Return the [x, y] coordinate for the center point of the cell that contains the specified text.  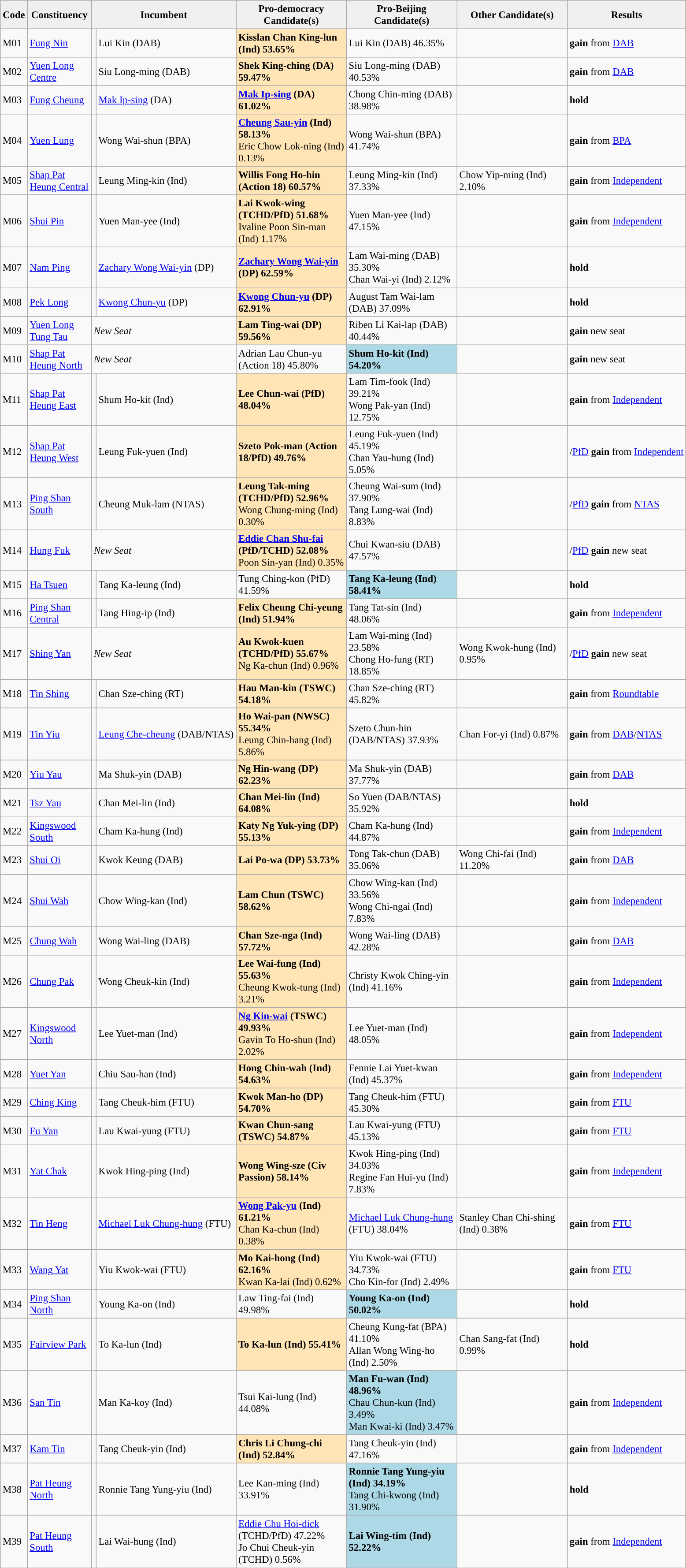
M37 [14, 1449]
Ma Shuk-yin (DAB) 37.77% [402, 775]
M17 [14, 653]
Lui Kin (DAB) 46.35% [402, 43]
Wong Wai-shun (BPA) [166, 140]
Tin Shing [59, 694]
Results [627, 15]
/PfD gain from Independent [627, 451]
Hong Chin-wah (Ind) 54.63% [292, 1074]
Szeto Pok-man (Action 18/PfD) 49.76% [292, 451]
Wong Wai-shun (BPA) 41.74% [402, 140]
Shap Pat Heung Central [59, 181]
Leung Ming-kin (Ind) 37.33% [402, 181]
Shui Oi [59, 860]
Kwok Man-ho (DP) 54.70% [292, 1102]
M32 [14, 1224]
Lau Kwai-yung (FTU) [166, 1131]
Shap Pat Heung North [59, 359]
Leung Fuk-yuen (Ind) 45.19%Chan Yau-hung (Ind) 5.05% [402, 451]
Chow Wing-kan (Ind) [166, 900]
Yiu Kwok-wai (FTU) [166, 1270]
Chow Wing-kan (Ind) 33.56%Wong Chi-ngai (Ind) 7.83% [402, 900]
M34 [14, 1304]
Pat Heung South [59, 1542]
Other Candidate(s) [512, 15]
M28 [14, 1074]
Lee Yuet-man (Ind) [166, 1033]
Ping Shan Central [59, 613]
Zachary Wong Wai-yin (DP) [166, 268]
Au Kwok-kuen (TCHD/PfD) 55.67%Ng Ka-chun (Ind) 0.96% [292, 653]
Mo Kai-hong (Ind) 62.16%Kwan Ka-lai (Ind) 0.62% [292, 1270]
Chan Sze-nga (Ind) 57.72% [292, 941]
Siu Long-ming (DAB) [166, 71]
Fu Yan [59, 1131]
Shum Ho-kit (Ind) [166, 399]
Zachary Wong Wai-yin (DP) 62.59% [292, 268]
gain from BPA [627, 140]
Code [14, 15]
gain from Roundtable [627, 694]
M11 [14, 399]
Willis Fong Ho-hin (Action 18) 60.57% [292, 181]
Mak Ip-sing (DA) [166, 101]
Chan Sze-ching (RT) [166, 694]
Wang Yat [59, 1270]
Yuen Man-yee (Ind) [166, 221]
M31 [14, 1171]
Yiu Kwok-wai (FTU) 34.73%Cho Kin-for (Ind) 2.49% [402, 1270]
Siu Long-ming (DAB) 40.53% [402, 71]
Wong Pak-yu (Ind) 61.21%Chan Ka-chun (Ind) 0.38% [292, 1224]
Cheung Kung-fat (BPA) 41.10%Allan Wong Wing-ho (Ind) 2.50% [402, 1345]
To Ka-lun (Ind) [166, 1345]
Yiu Yau [59, 775]
Tang Cheuk-yin (Ind) [166, 1449]
Kwok Hing-ping (Ind) 34.03%Regine Fan Hui-yu (Ind) 7.83% [402, 1171]
Michael Luk Chung-hung (FTU) [166, 1224]
M06 [14, 221]
Fung Cheung [59, 101]
M21 [14, 803]
M38 [14, 1490]
Kwong Chun-yu (DP) 62.91% [292, 302]
Tang Tat-sin (Ind) 48.06% [402, 613]
Man Fu-wan (Ind) 48.96%Chau Chun-kun (Ind) 3.49%Man Kwai-ki (Ind) 3.47% [402, 1403]
Shum Ho-kit (Ind) 54.20% [402, 359]
Tong Tak-chun (DAB) 35.06% [402, 860]
Shap Pat Heung East [59, 399]
Szeto Chun-hin (DAB/NTAS) 37.93% [402, 734]
Yuen Man-yee (Ind) 47.15% [402, 221]
Wong Chi-fai (Ind) 11.20% [512, 860]
Wong Wing-sze (Civ Passion) 58.14% [292, 1171]
M26 [14, 981]
Lai Kwok-wing (TCHD/PfD) 51.68%Ivaline Poon Sin-man (Ind) 1.17% [292, 221]
M05 [14, 181]
M13 [14, 504]
Christy Kwok Ching-yin (Ind) 41.16% [402, 981]
San Tin [59, 1403]
M25 [14, 941]
M08 [14, 302]
Pro-democracy Candidate(s) [292, 15]
Yuen Lung [59, 140]
August Tam Wai-lam (DAB) 37.09% [402, 302]
M33 [14, 1270]
Kingswood South [59, 831]
Ho Wai-pan (NWSC) 55.34%Leung Chin-hang (Ind) 5.86% [292, 734]
Lam Wai-ming (Ind) 23.58%Chong Ho-fung (RT) 18.85% [402, 653]
Kwok Keung (DAB) [166, 860]
Tang Ka-leung (Ind) 58.41% [402, 585]
Nam Ping [59, 268]
Young Ka-on (Ind) 50.02% [402, 1304]
M04 [14, 140]
M19 [14, 734]
Kam Tin [59, 1449]
Lee Wai-fung (Ind) 55.63%Cheung Kwok-tung (Ind) 3.21% [292, 981]
Tang Cheuk-him (FTU) [166, 1102]
To Ka-lun (Ind) 55.41% [292, 1345]
Tang Hing-ip (Ind) [166, 613]
Kwong Chun-yu (DP) [166, 302]
Mak Ip-sing (DA) 61.02% [292, 101]
M39 [14, 1542]
Chan Sang-fat (Ind) 0.99% [512, 1345]
Kisslan Chan King-lun (Ind) 53.65% [292, 43]
Shui Pin [59, 221]
Eddie Chu Hoi-dick (TCHD/PfD) 47.22%Jo Chui Cheuk-yin (TCHD) 0.56% [292, 1542]
M10 [14, 359]
M16 [14, 613]
Cheung Muk-lam (NTAS) [166, 504]
Fennie Lai Yuet-kwan (Ind) 45.37% [402, 1074]
Constituency [59, 15]
Riben Li Kai-lap (DAB) 40.44% [402, 331]
M15 [14, 585]
Tang Ka-leung (Ind) [166, 585]
Lai Wai-hung (Ind) [166, 1542]
Lam Wai-ming (DAB) 35.30%Chan Wai-yi (Ind) 2.12% [402, 268]
/PfD gain from NTAS [627, 504]
So Yuen (DAB/NTAS) 35.92% [402, 803]
M03 [14, 101]
Lui Kin (DAB) [166, 43]
Leung Ming-kin (Ind) [166, 181]
Yuen Long Tung Tau [59, 331]
Chan Mei-lin (Ind) [166, 803]
Kingswood North [59, 1033]
Shui Wah [59, 900]
Tang Cheuk-yin (Ind) 47.16% [402, 1449]
Tsz Yau [59, 803]
Leung Che-cheung (DAB/NTAS) [166, 734]
Ronnie Tang Yung-yiu (Ind) 34.19%Tang Chi-kwong (Ind) 31.90% [402, 1490]
Chong Chin-ming (DAB) 38.98% [402, 101]
M12 [14, 451]
Yuet Yan [59, 1074]
M14 [14, 550]
Incumbent [164, 15]
Wong Wai-ling (DAB) 42.28% [402, 941]
Kwan Chun-sang (TSWC) 54.87% [292, 1131]
Ha Tsuen [59, 585]
Tin Yiu [59, 734]
Cham Ka-hung (Ind) [166, 831]
Tsui Kai-lung (Ind) 44.08% [292, 1403]
Leung Tak-ming (TCHD/PfD) 52.96%Wong Chung-ming (Ind) 0.30% [292, 504]
Shap Pat Heung West [59, 451]
Chan For-yi (Ind) 0.87% [512, 734]
Wong Cheuk-kin (Ind) [166, 981]
M36 [14, 1403]
Lee Yuet-man (Ind) 48.05% [402, 1033]
Kwok Hing-ping (Ind) [166, 1171]
Chung Wah [59, 941]
Tin Heng [59, 1224]
Katy Ng Yuk-ying (DP) 55.13% [292, 831]
Cham Ka-hung (Ind) 44.87% [402, 831]
Ma Shuk-yin (DAB) [166, 775]
Pro-Beijing Candidate(s) [402, 15]
Adrian Lau Chun-yu (Action 18) 45.80% [292, 359]
Man Ka-koy (Ind) [166, 1403]
Pat Heung North [59, 1490]
M01 [14, 43]
M07 [14, 268]
Ping Shan North [59, 1304]
M20 [14, 775]
M27 [14, 1033]
M35 [14, 1345]
Lai Wing-tim (Ind) 52.22% [402, 1542]
Shing Yan [59, 653]
Ng Hin-wang (DP) 62.23% [292, 775]
Yuen Long Centre [59, 71]
Chui Kwan-siu (DAB) 47.57% [402, 550]
Law Ting-fai (Ind) 49.98% [292, 1304]
Hau Man-kin (TSWC) 54.18% [292, 694]
M24 [14, 900]
Young Ka-on (Ind) [166, 1304]
Shek King-ching (DA) 59.47% [292, 71]
Wong Kwok-hung (Ind) 0.95% [512, 653]
Fung Nin [59, 43]
Lai Po-wa (DP) 53.73% [292, 860]
Leung Fuk-yuen (Ind) [166, 451]
Chan Sze-ching (RT) 45.82% [402, 694]
Lam Tim-fook (Ind) 39.21%Wong Pak-yan (Ind) 12.75% [402, 399]
M22 [14, 831]
Lam Chun (TSWC) 58.62% [292, 900]
Chiu Sau-han (Ind) [166, 1074]
Chan Mei-lin (Ind) 64.08% [292, 803]
Ng Kin-wai (TSWC) 49.93%Gavin To Ho-shun (Ind) 2.02% [292, 1033]
Pek Long [59, 302]
Lee Chun-wai (PfD) 48.04% [292, 399]
M18 [14, 694]
Chow Yip-ming (Ind) 2.10% [512, 181]
M23 [14, 860]
Stanley Chan Chi-shing (Ind) 0.38% [512, 1224]
Yat Chak [59, 1171]
Chris Li Chung-chi (Ind) 52.84% [292, 1449]
Lau Kwai-yung (FTU) 45.13% [402, 1131]
Lee Kan-ming (Ind) 33.91% [292, 1490]
M02 [14, 71]
Hung Fuk [59, 550]
M30 [14, 1131]
Cheung Sau-yin (Ind) 58.13%Eric Chow Lok-ning (Ind) 0.13% [292, 140]
Chung Pak [59, 981]
Ching King [59, 1102]
Tung Ching-kon (PfD) 41.59% [292, 585]
Eddie Chan Shu-fai (PfD/TCHD) 52.08%Poon Sin-yan (Ind) 0.35% [292, 550]
M29 [14, 1102]
Fairview Park [59, 1345]
Cheung Wai-sum (Ind) 37.90%Tang Lung-wai (Ind) 8.83% [402, 504]
M09 [14, 331]
Wong Wai-ling (DAB) [166, 941]
gain from DAB/NTAS [627, 734]
Michael Luk Chung-hung (FTU) 38.04% [402, 1224]
Felix Cheung Chi-yeung (Ind) 51.94% [292, 613]
Ronnie Tang Yung-yiu (Ind) [166, 1490]
Tang Cheuk-him (FTU) 45.30% [402, 1102]
Ping Shan South [59, 504]
Lam Ting-wai (DP) 59.56% [292, 331]
